From the cell containing the given text, extract its center point as (X, Y) coordinate. 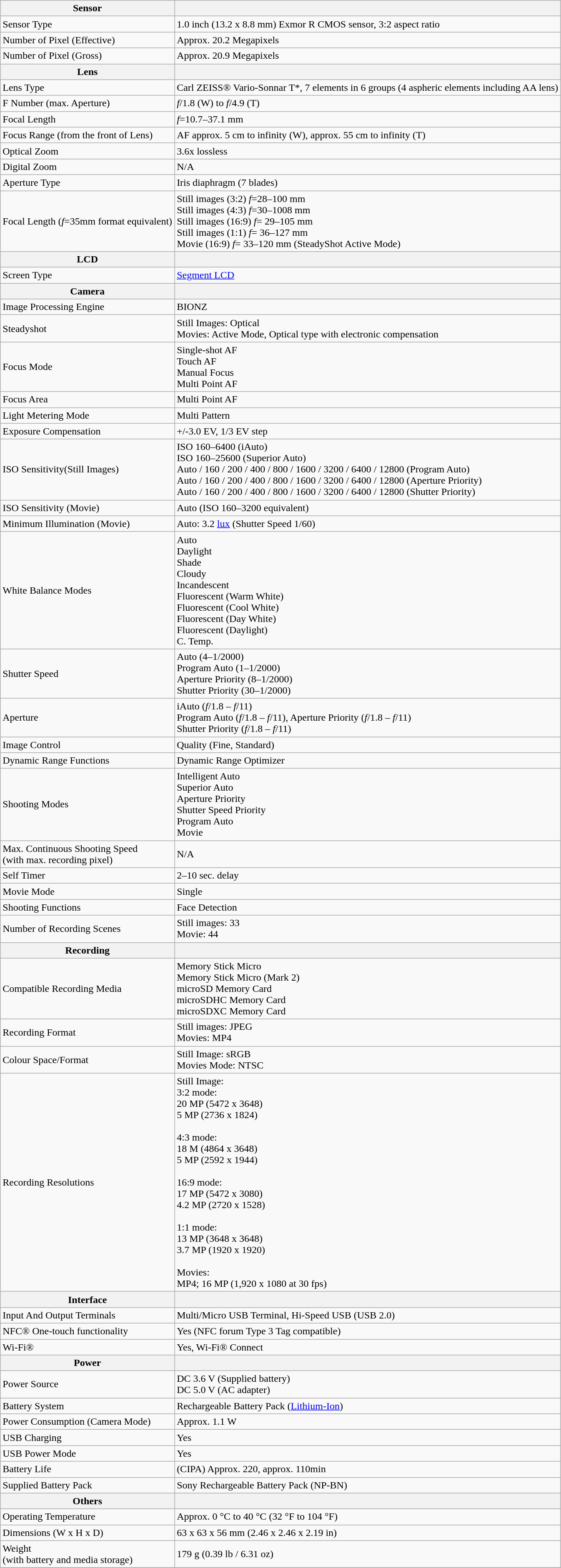
Intelligent AutoSuperior AutoAperture PriorityShutter Speed PriorityProgram AutoMovie (368, 805)
Dynamic Range Functions (88, 761)
Recording Resolutions (88, 1182)
AutoDaylightShadeCloudyIncandescentFluorescent (Warm White)Fluorescent (Cool White)Fluorescent (Day White)Fluorescent (Daylight)C. Temp. (368, 590)
Memory Stick MicroMemory Stick Micro (Mark 2)microSD Memory CardmicroSDHC Memory CardmicroSDXC Memory Card (368, 989)
USB Power Mode (88, 1453)
Rechargeable Battery Pack (Lithium-Ion) (368, 1406)
Single (368, 891)
3.6x lossless (368, 151)
Battery System (88, 1406)
Number of Recording Scenes (88, 929)
Aperture Type (88, 182)
Multi Pattern (368, 415)
Recording (88, 950)
+/-3.0 EV, 1/3 EV step (368, 431)
AF approx. 5 cm to infinity (W), approx. 55 cm to infinity (T) (368, 135)
Focus Area (88, 399)
Exposure Compensation (88, 431)
Number of Pixel (Gross) (88, 56)
Shutter Speed (88, 673)
Dimensions (W x H x D) (88, 1533)
f/1.8 (W) to f/4.9 (T) (368, 103)
Still images: JPEGMovies: MP4 (368, 1032)
Number of Pixel (Effective) (88, 40)
Light Metering Mode (88, 415)
Focal Length (88, 119)
Input And Output Terminals (88, 1315)
Sensor (88, 8)
Self Timer (88, 876)
Carl ZEISS® Vario-Sonnar T*, 7 elements in 6 groups (4 aspheric elements including AA lens) (368, 87)
(CIPA) Approx. 220, approx. 110min (368, 1469)
Face Detection (368, 907)
Approx. 20.9 Megapixels (368, 56)
Max. Continuous Shooting Speed(with max. recording pixel) (88, 854)
Single-shot AFTouch AFManual FocusMulti Point AF (368, 367)
Yes, Wi-Fi® Connect (368, 1347)
iAuto (f/1.8 – f/11)Program Auto (f/1.8 – f/11), Aperture Priority (f/1.8 – f/11)Shutter Priority (f/1.8 – f/11) (368, 717)
Shooting Functions (88, 907)
Wi-Fi® (88, 1347)
BIONZ (368, 307)
Focus Mode (88, 367)
Operating Temperature (88, 1517)
Still Images: OpticalMovies: Active Mode, Optical type with electronic compensation (368, 328)
Multi Point AF (368, 399)
Focus Range (from the front of Lens) (88, 135)
Supplied Battery Pack (88, 1485)
f=10.7–37.1 mm (368, 119)
Power Source (88, 1385)
Colour Space/Format (88, 1060)
63 x 63 x 56 mm (2.46 x 2.46 x 2.19 in) (368, 1533)
Others (88, 1501)
Segment LCD (368, 275)
Lens (88, 72)
Dynamic Range Optimizer (368, 761)
ISO Sensitivity(Still Images) (88, 469)
DC 3.6 V (Supplied battery)DC 5.0 V (AC adapter) (368, 1385)
Image Control (88, 744)
Auto (4–1/2000)Program Auto (1–1/2000)Aperture Priority (8–1/2000)Shutter Priority (30–1/2000) (368, 673)
Multi/Micro USB Terminal, Hi-Speed USB (USB 2.0) (368, 1315)
Lens Type (88, 87)
Image Processing Engine (88, 307)
USB Charging (88, 1438)
Still images: 33Movie: 44 (368, 929)
Digital Zoom (88, 167)
Minimum Illumination (Movie) (88, 524)
Still Image: sRGBMovies Mode: NTSC (368, 1060)
Auto: 3.2 lux (Shutter Speed 1/60) (368, 524)
Approx. 20.2 Megapixels (368, 40)
Optical Zoom (88, 151)
Power (88, 1363)
Sony Rechargeable Battery Pack (NP-BN) (368, 1485)
Sensor Type (88, 24)
Weight(with battery and media storage) (88, 1554)
Focal Length (f=35mm format equivalent) (88, 221)
Power Consumption (Camera Mode) (88, 1422)
Yes (NFC forum Type 3 Tag compatible) (368, 1331)
ISO Sensitivity (Movie) (88, 508)
Aperture (88, 717)
Shooting Modes (88, 805)
White Balance Modes (88, 590)
NFC® One-touch functionality (88, 1331)
Movie Mode (88, 891)
Compatible Recording Media (88, 989)
Interface (88, 1299)
Iris diaphragm (7 blades) (368, 182)
1.0 inch (13.2 x 8.8 mm) Exmor R CMOS sensor, 3:2 aspect ratio (368, 24)
Battery Life (88, 1469)
Recording Format (88, 1032)
179 g (0.39 lb / 6.31 oz) (368, 1554)
Auto (ISO 160–3200 equivalent) (368, 508)
LCD (88, 260)
Approx. 1.1 W (368, 1422)
2–10 sec. delay (368, 876)
F Number (max. Aperture) (88, 103)
Camera (88, 291)
Steadyshot (88, 328)
Screen Type (88, 275)
Approx. 0 °C to 40 °C (32 °F to 104 °F) (368, 1517)
Quality (Fine, Standard) (368, 744)
